Pinpoint the cell where the given text exists, returning its (X, Y) midpoint coordinate. 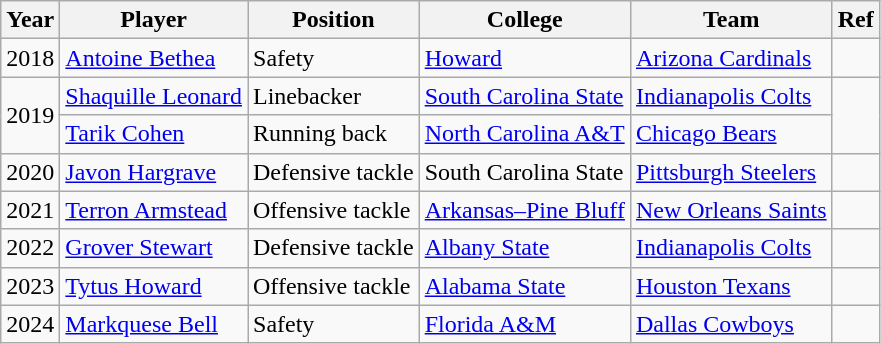
Running back (334, 134)
Dallas Cowboys (731, 324)
Tytus Howard (154, 286)
2019 (30, 115)
2018 (30, 58)
2023 (30, 286)
Albany State (524, 248)
Team (731, 20)
Markquese Bell (154, 324)
Antoine Bethea (154, 58)
Florida A&M (524, 324)
Javon Hargrave (154, 172)
Linebacker (334, 96)
Player (154, 20)
Arizona Cardinals (731, 58)
Alabama State (524, 286)
2020 (30, 172)
Pittsburgh Steelers (731, 172)
Position (334, 20)
New Orleans Saints (731, 210)
2021 (30, 210)
Year (30, 20)
Terron Armstead (154, 210)
Houston Texans (731, 286)
Howard (524, 58)
2022 (30, 248)
Shaquille Leonard (154, 96)
College (524, 20)
Tarik Cohen (154, 134)
Chicago Bears (731, 134)
Ref (856, 20)
2024 (30, 324)
North Carolina A&T (524, 134)
Grover Stewart (154, 248)
Arkansas–Pine Bluff (524, 210)
